Provide the [x, y] coordinate of the cell's center where the given text is located.  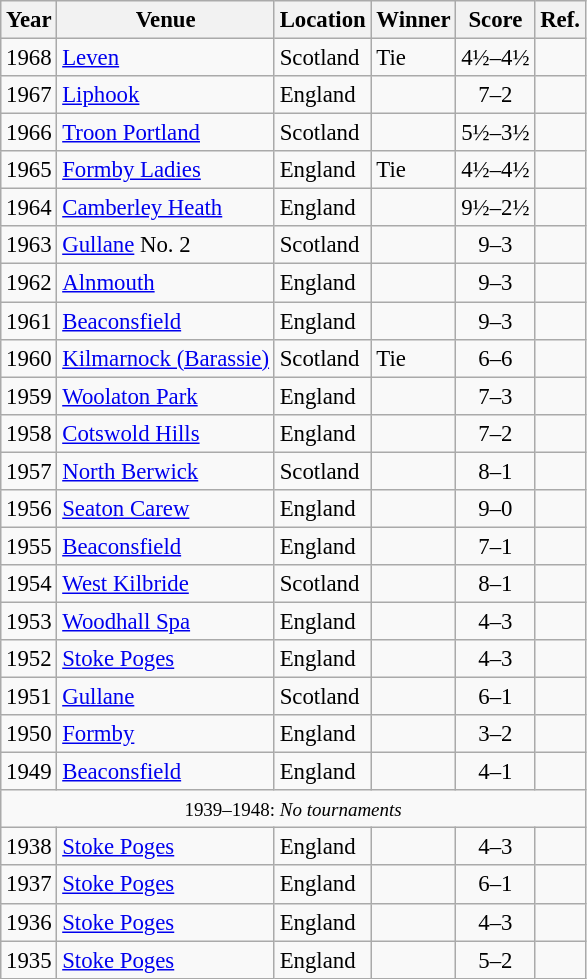
1953 [29, 621]
6–6 [496, 358]
1955 [29, 546]
1959 [29, 396]
Gullane [166, 697]
Leven [166, 58]
Troon Portland [166, 133]
1936 [29, 922]
7–1 [496, 546]
1935 [29, 960]
1937 [29, 885]
1939–1948: No tournaments [294, 809]
1961 [29, 321]
1964 [29, 208]
Formby Ladies [166, 170]
1960 [29, 358]
Formby [166, 734]
Year [29, 20]
1958 [29, 433]
Ref. [560, 20]
1966 [29, 133]
Woolaton Park [166, 396]
Gullane No. 2 [166, 245]
Cotswold Hills [166, 433]
1965 [29, 170]
1949 [29, 772]
3–2 [496, 734]
1957 [29, 471]
1938 [29, 847]
9–0 [496, 509]
Seaton Carew [166, 509]
North Berwick [166, 471]
5–2 [496, 960]
Location [322, 20]
Kilmarnock (Barassie) [166, 358]
1950 [29, 734]
West Kilbride [166, 584]
1954 [29, 584]
Score [496, 20]
Alnmouth [166, 283]
Venue [166, 20]
1951 [29, 697]
Camberley Heath [166, 208]
5½–3½ [496, 133]
Liphook [166, 95]
Woodhall Spa [166, 621]
7–3 [496, 396]
1956 [29, 509]
1967 [29, 95]
Winner [414, 20]
1952 [29, 659]
9½–2½ [496, 208]
4–1 [496, 772]
1963 [29, 245]
1962 [29, 283]
1968 [29, 58]
